Locate the cell with the specified text and output its [x, y] center coordinate. 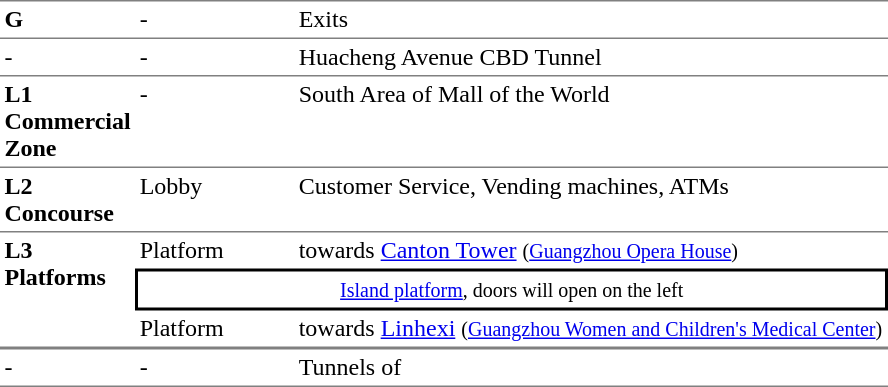
towards Linhexi (Guangzhou Women and Children's Medical Center) [591, 329]
Island platform, doors will open on the left [512, 289]
G [68, 19]
Exits [591, 19]
Lobby [214, 199]
towards Canton Tower (Guangzhou Opera House) [591, 250]
L2Concourse [68, 199]
Tunnels of [591, 368]
Huacheng Avenue CBD Tunnel [591, 57]
L3Platforms [68, 290]
L1Commercial Zone [68, 121]
South Area of Mall of the World [591, 121]
Customer Service, Vending machines, ATMs [591, 199]
